Locate the cell with the specified text and output its [X, Y] center coordinate. 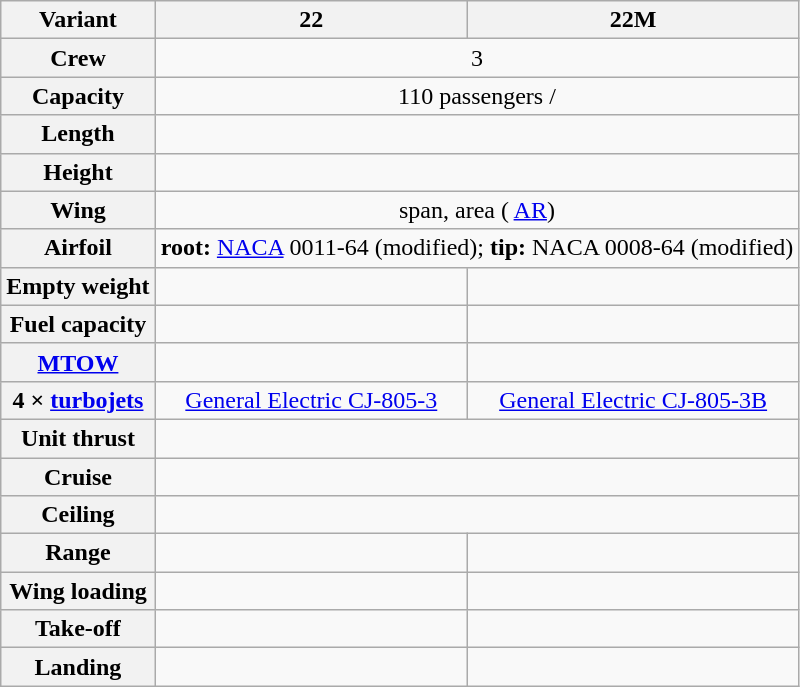
4 × turbojets [78, 400]
Height [78, 172]
Take-off [78, 629]
22M [632, 20]
Fuel capacity [78, 324]
Crew [78, 58]
3 [477, 58]
General Electric CJ-805-3B [632, 400]
Wing [78, 210]
root: NACA 0011-64 (modified); tip: NACA 0008-64 (modified) [477, 248]
span, area ( AR) [477, 210]
Range [78, 553]
22 [311, 20]
Capacity [78, 96]
Landing [78, 667]
Cruise [78, 477]
Length [78, 134]
MTOW [78, 362]
Ceiling [78, 515]
Unit thrust [78, 438]
Variant [78, 20]
Wing loading [78, 591]
110 passengers / [477, 96]
General Electric CJ-805-3 [311, 400]
Airfoil [78, 248]
Empty weight [78, 286]
